Search for the cell housing the specified text and yield its (x, y) center coordinate. 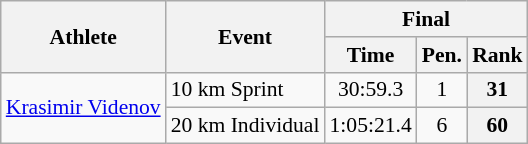
Athlete (84, 36)
20 km Individual (246, 126)
60 (498, 126)
Event (246, 36)
Rank (498, 55)
30:59.3 (370, 90)
31 (498, 90)
1 (442, 90)
10 km Sprint (246, 90)
6 (442, 126)
Final (426, 19)
Time (370, 55)
1:05:21.4 (370, 126)
Krasimir Videnov (84, 108)
Pen. (442, 55)
